Search for the cell housing the specified text and yield its (X, Y) center coordinate. 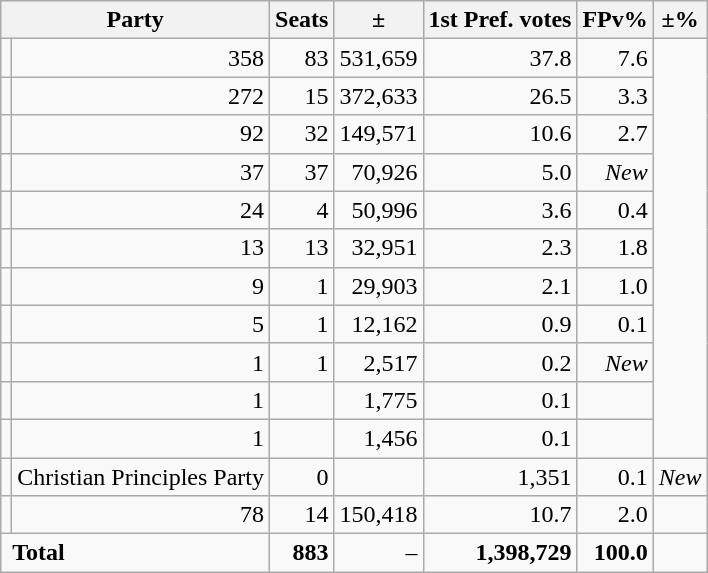
24 (141, 210)
1,775 (378, 400)
± (378, 20)
32 (302, 134)
0.2 (500, 362)
531,659 (378, 58)
1.0 (615, 286)
14 (302, 515)
5 (141, 324)
2.0 (615, 515)
2,517 (378, 362)
0.4 (615, 210)
Party (136, 20)
1.8 (615, 248)
883 (302, 553)
3.3 (615, 96)
29,903 (378, 286)
150,418 (378, 515)
±% (680, 20)
1,398,729 (500, 553)
– (378, 553)
37.8 (500, 58)
12,162 (378, 324)
1,351 (500, 477)
9 (141, 286)
4 (302, 210)
1st Pref. votes (500, 20)
0.9 (500, 324)
Christian Principles Party (141, 477)
26.5 (500, 96)
272 (141, 96)
32,951 (378, 248)
372,633 (378, 96)
Total (136, 553)
92 (141, 134)
100.0 (615, 553)
2.7 (615, 134)
10.6 (500, 134)
FPv% (615, 20)
2.1 (500, 286)
78 (141, 515)
15 (302, 96)
149,571 (378, 134)
3.6 (500, 210)
0 (302, 477)
1,456 (378, 438)
10.7 (500, 515)
5.0 (500, 172)
Seats (302, 20)
358 (141, 58)
2.3 (500, 248)
50,996 (378, 210)
70,926 (378, 172)
83 (302, 58)
7.6 (615, 58)
